Search for the cell housing the specified text and yield its (x, y) center coordinate. 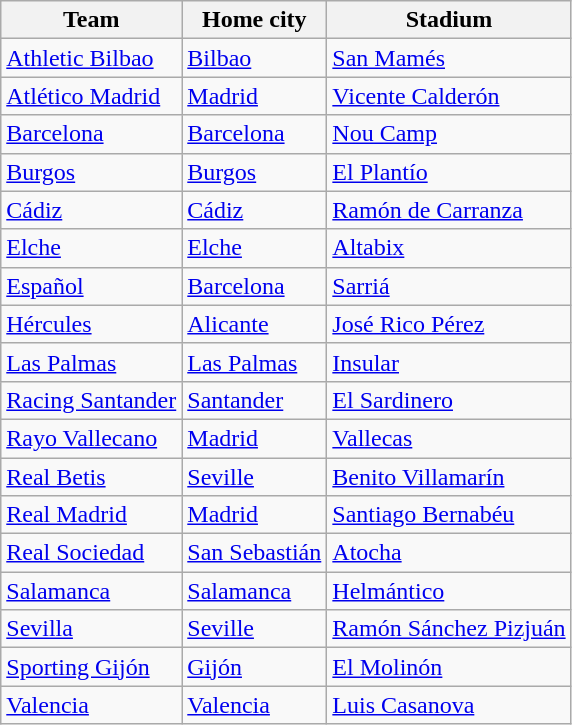
San Sebastián (254, 553)
Stadium (449, 20)
Rayo Vallecano (92, 438)
Sevilla (92, 629)
El Plantío (449, 172)
Santander (254, 400)
Athletic Bilbao (92, 58)
San Mamés (449, 58)
Team (92, 20)
Vicente Calderón (449, 96)
Hércules (92, 324)
Altabix (449, 248)
Atlético Madrid (92, 96)
Ramón Sánchez Pizjuán (449, 629)
El Molinón (449, 667)
Sporting Gijón (92, 667)
Real Sociedad (92, 553)
Real Betis (92, 477)
Luis Casanova (449, 705)
Alicante (254, 324)
Nou Camp (449, 134)
José Rico Pérez (449, 324)
Español (92, 286)
Gijón (254, 667)
Racing Santander (92, 400)
Insular (449, 362)
Vallecas (449, 438)
Bilbao (254, 58)
Real Madrid (92, 515)
Helmántico (449, 591)
Atocha (449, 553)
Santiago Bernabéu (449, 515)
Sarriá (449, 286)
El Sardinero (449, 400)
Ramón de Carranza (449, 210)
Benito Villamarín (449, 477)
Home city (254, 20)
